Return the [X, Y] coordinate for the center point of the cell that contains the specified text.  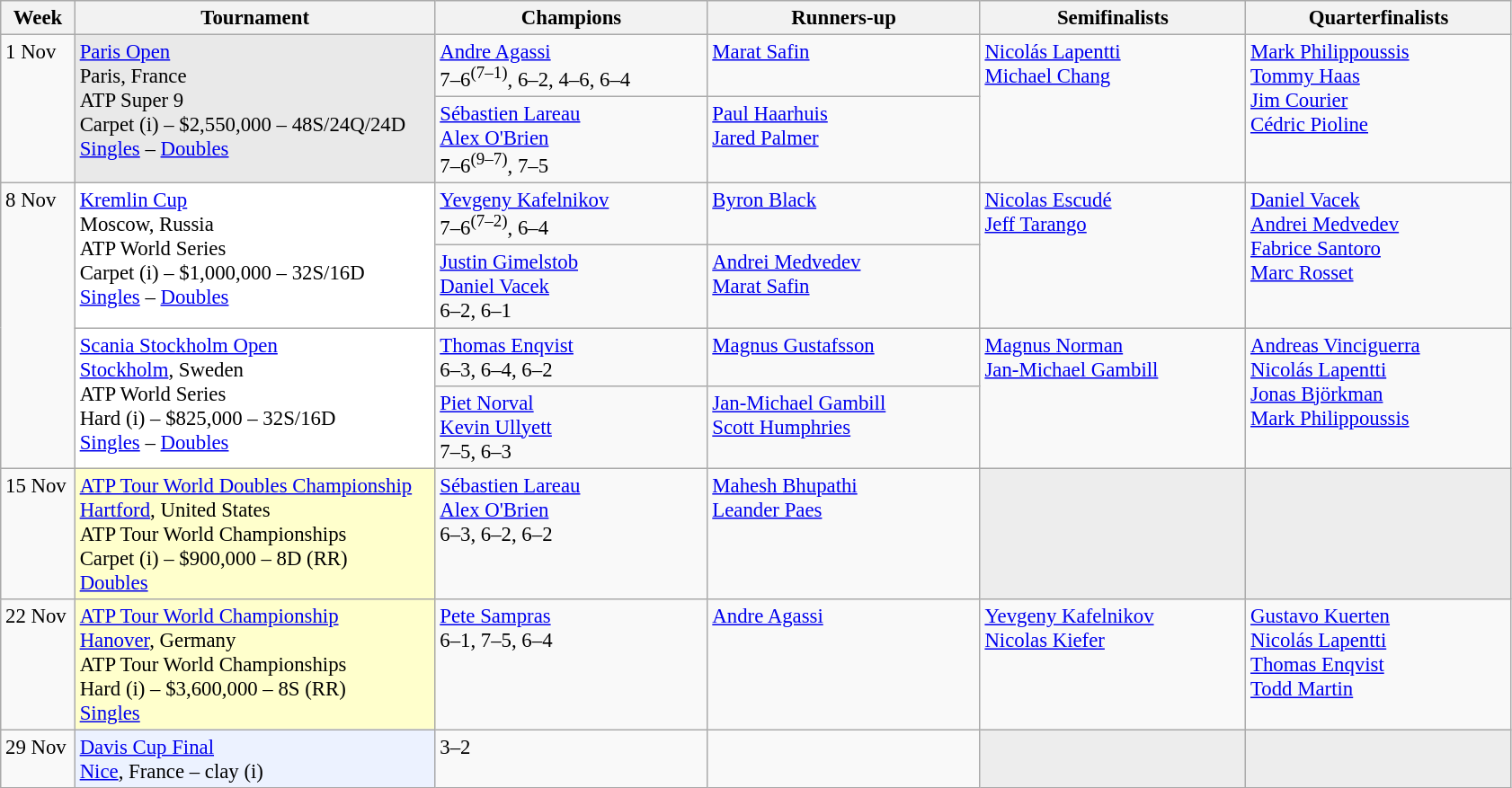
Sébastien Lareau Alex O'Brien6–3, 6–2, 6–2 [572, 534]
ATP Tour World Championship Hanover, GermanyATP Tour World ChampionshipsHard (i) – $3,600,000 – 8S (RR)Singles [255, 664]
Gustavo Kuerten Nicolás Lapentti Thomas Enqvist Todd Martin [1379, 664]
Champions [572, 18]
Andreas Vinciguerra Nicolás Lapentti Jonas Björkman Mark Philippoussis [1379, 398]
ATP Tour World Doubles Championship Hartford, United StatesATP Tour World ChampionshipsCarpet (i) – $900,000 – 8D (RR)Doubles [255, 534]
Magnus Norman Jan-Michael Gambill [1113, 398]
22 Nov [38, 664]
Mahesh Bhupathi Leander Paes [843, 534]
Scania Stockholm Open Stockholm, SwedenATP World SeriesHard (i) – $825,000 – 32S/16DSingles – Doubles [255, 398]
1 Nov [38, 110]
Nicolás Lapentti Michael Chang [1113, 110]
8 Nov [38, 325]
15 Nov [38, 534]
Marat Safin [843, 66]
Sébastien Lareau Alex O'Brien7–6(9–7), 7–5 [572, 140]
Week [38, 18]
Paris Open Paris, FranceATP Super 9Carpet (i) – $2,550,000 – 48S/24Q/24DSingles – Doubles [255, 110]
Paul Haarhuis Jared Palmer [843, 140]
Daniel Vacek Andrei Medvedev Fabrice Santoro Marc Rosset [1379, 255]
Yevgeny Kafelnikov7–6(7–2), 6–4 [572, 214]
29 Nov [38, 758]
Davis Cup Final Nice, France – clay (i) [255, 758]
Piet Norval Kevin Ullyett7–5, 6–3 [572, 427]
Pete Sampras6–1, 7–5, 6–4 [572, 664]
Jan-Michael Gambill Scott Humphries [843, 427]
Semifinalists [1113, 18]
Andre Agassi [843, 664]
Yevgeny Kafelnikov Nicolas Kiefer [1113, 664]
Justin Gimelstob Daniel Vacek6–2, 6–1 [572, 287]
Andrei Medvedev Marat Safin [843, 287]
Runners-up [843, 18]
Quarterfinalists [1379, 18]
Tournament [255, 18]
Mark Philippoussis Tommy Haas Jim Courier Cédric Pioline [1379, 110]
3–2 [572, 758]
Andre Agassi7–6(7–1), 6–2, 4–6, 6–4 [572, 66]
Thomas Enqvist6–3, 6–4, 6–2 [572, 358]
Magnus Gustafsson [843, 358]
Nicolas Escudé Jeff Tarango [1113, 255]
Kremlin Cup Moscow, RussiaATP World SeriesCarpet (i) – $1,000,000 – 32S/16DSingles – Doubles [255, 255]
Byron Black [843, 214]
